Return (X, Y) of the center of cell containing provided text 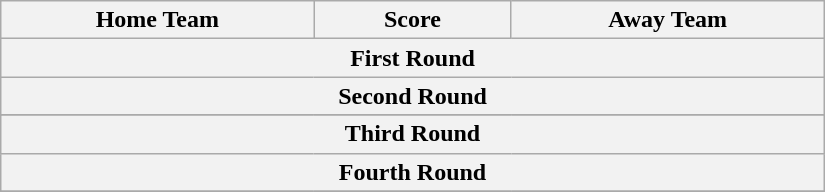
First Round (413, 58)
Home Team (158, 20)
Second Round (413, 96)
Score (412, 20)
Third Round (413, 134)
Away Team (668, 20)
Fourth Round (413, 172)
